Detect which cell encompasses the target text, then output its [x, y] center coordinate. 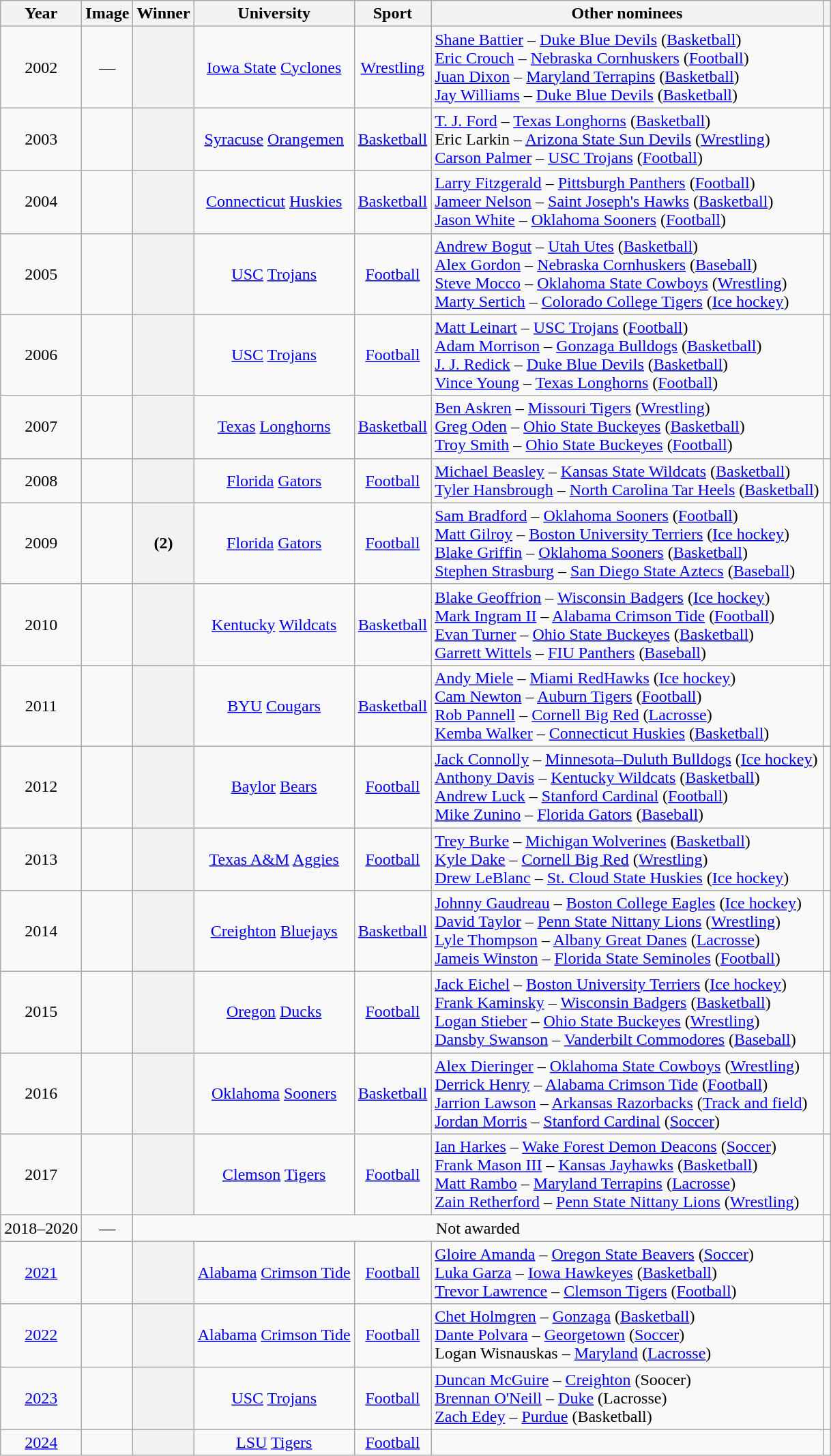
Gloire Amanda – Oregon State Beavers (Soccer)Luka Garza – Iowa Hawkeyes (Basketball)Trevor Lawrence – Clemson Tigers (Football) [627, 1273]
University [274, 14]
2015 [41, 1012]
Ben Askren – Missouri Tigers (Wrestling)Greg Oden – Ohio State Buckeyes (Basketball)Troy Smith – Ohio State Buckeyes (Football) [627, 427]
Winner [164, 14]
Oklahoma Sooners [274, 1094]
Larry Fitzgerald – Pittsburgh Panthers (Football)Jameer Nelson – Saint Joseph's Hawks (Basketball)Jason White – Oklahoma Sooners (Football) [627, 202]
2022 [41, 1335]
Oregon Ducks [274, 1012]
2017 [41, 1174]
2007 [41, 427]
Iowa State Cyclones [274, 67]
(2) [164, 543]
Year [41, 14]
Sport [392, 14]
2024 [41, 1442]
Creighton Bluejays [274, 932]
T. J. Ford – Texas Longhorns (Basketball)Eric Larkin – Arizona State Sun Devils (Wrestling)Carson Palmer – USC Trojans (Football) [627, 139]
2011 [41, 705]
Chet Holmgren – Gonzaga (Basketball)Dante Polvara – Georgetown (Soccer)Logan Wisnauskas – Maryland (Lacrosse) [627, 1335]
Kentucky Wildcats [274, 625]
2002 [41, 67]
Syracuse Orangemen [274, 139]
Trey Burke – Michigan Wolverines (Basketball)Kyle Dake – Cornell Big Red (Wrestling)Drew LeBlanc – St. Cloud State Huskies (Ice hockey) [627, 859]
Connecticut Huskies [274, 202]
2012 [41, 787]
Image [108, 14]
BYU Cougars [274, 705]
2010 [41, 625]
2013 [41, 859]
2005 [41, 274]
Texas A&M Aggies [274, 859]
2006 [41, 355]
Not awarded [478, 1228]
2009 [41, 543]
2021 [41, 1273]
2023 [41, 1398]
2014 [41, 932]
Clemson Tigers [274, 1174]
Other nominees [627, 14]
Wrestling [392, 67]
2018–2020 [41, 1228]
2003 [41, 139]
Baylor Bears [274, 787]
2004 [41, 202]
2008 [41, 480]
Texas Longhorns [274, 427]
2016 [41, 1094]
LSU Tigers [274, 1442]
Michael Beasley – Kansas State Wildcats (Basketball)Tyler Hansbrough – North Carolina Tar Heels (Basketball) [627, 480]
Duncan McGuire – Creighton (Soocer)Brennan O'Neill – Duke (Lacrosse)Zach Edey – Purdue (Basketball) [627, 1398]
